Return the (x, y) coordinate for the center point of the cell that contains the specified text.  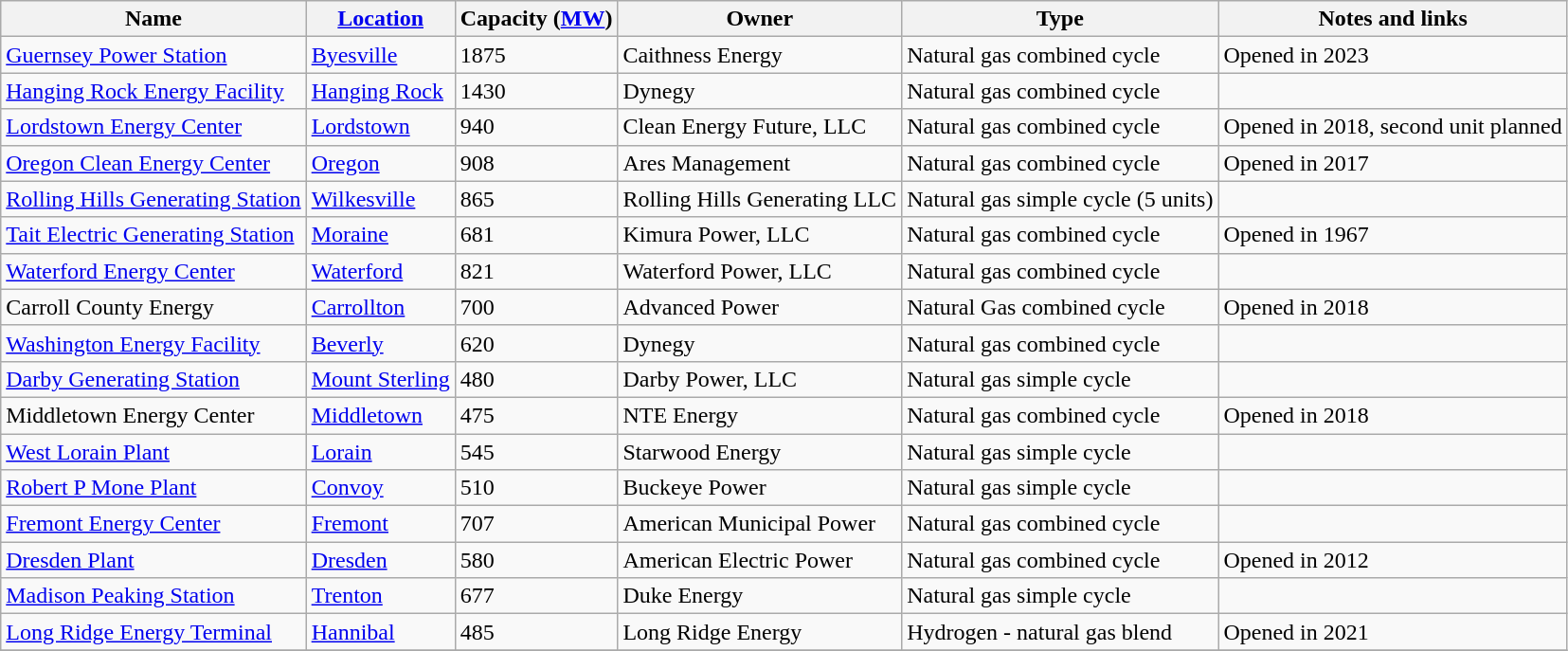
Washington Energy Facility (153, 343)
Lordstown (381, 127)
700 (536, 307)
Notes and links (1393, 19)
Moraine (381, 235)
Guernsey Power Station (153, 55)
Carrollton (381, 307)
Name (153, 19)
Madison Peaking Station (153, 596)
Waterford Power, LLC (760, 271)
475 (536, 415)
Clean Energy Future, LLC (760, 127)
Hanging Rock (381, 91)
1430 (536, 91)
Opened in 2018, second unit planned (1393, 127)
1875 (536, 55)
821 (536, 271)
Owner (760, 19)
Oregon Clean Energy Center (153, 163)
Darby Power, LLC (760, 379)
Capacity (MW) (536, 19)
Fremont (381, 524)
908 (536, 163)
Dresden Plant (153, 560)
Rolling Hills Generating LLC (760, 199)
Opened in 2023 (1393, 55)
Lordstown Energy Center (153, 127)
940 (536, 127)
Opened in 2017 (1393, 163)
Darby Generating Station (153, 379)
Natural Gas combined cycle (1060, 307)
480 (536, 379)
545 (536, 452)
Wilkesville (381, 199)
485 (536, 632)
Waterford (381, 271)
Buckeye Power (760, 488)
Trenton (381, 596)
620 (536, 343)
Beverly (381, 343)
510 (536, 488)
Hydrogen - natural gas blend (1060, 632)
Tait Electric Generating Station (153, 235)
865 (536, 199)
Long Ridge Energy Terminal (153, 632)
Middletown (381, 415)
Carroll County Energy (153, 307)
Starwood Energy (760, 452)
NTE Energy (760, 415)
Opened in 1967 (1393, 235)
American Municipal Power (760, 524)
Waterford Energy Center (153, 271)
Ares Management (760, 163)
Kimura Power, LLC (760, 235)
677 (536, 596)
Middletown Energy Center (153, 415)
Rolling Hills Generating Station (153, 199)
Caithness Energy (760, 55)
Duke Energy (760, 596)
Type (1060, 19)
Location (381, 19)
Lorain (381, 452)
Robert P Mone Plant (153, 488)
Mount Sterling (381, 379)
Fremont Energy Center (153, 524)
Hanging Rock Energy Facility (153, 91)
Convoy (381, 488)
Long Ridge Energy (760, 632)
Dresden (381, 560)
Hannibal (381, 632)
Byesville (381, 55)
Natural gas simple cycle (5 units) (1060, 199)
American Electric Power (760, 560)
681 (536, 235)
580 (536, 560)
Opened in 2012 (1393, 560)
West Lorain Plant (153, 452)
Oregon (381, 163)
Opened in 2021 (1393, 632)
707 (536, 524)
Advanced Power (760, 307)
